Output the [X, Y] coordinate of the center of the cell containing the given text.  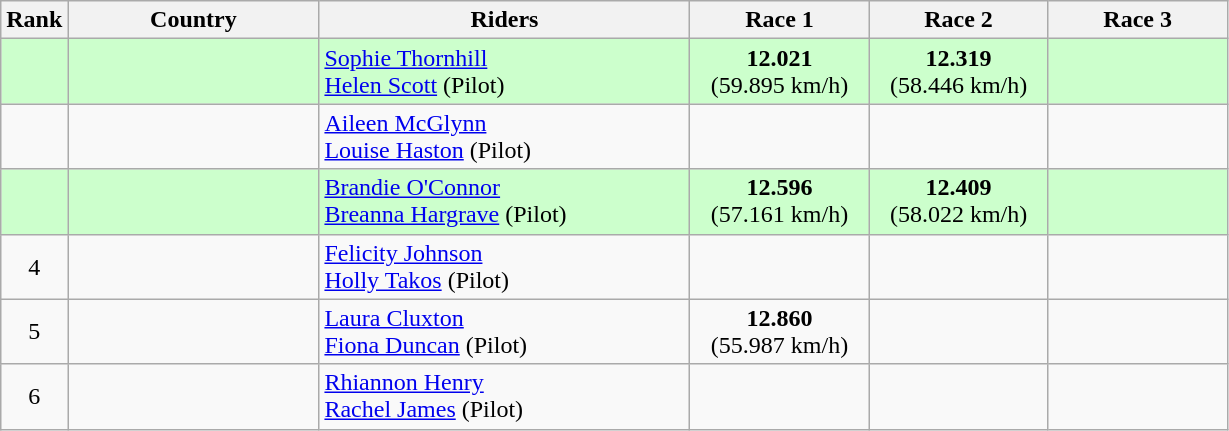
4 [34, 266]
Brandie O'ConnorBreanna Hargrave (Pilot) [504, 202]
12.596(57.161 km/h) [780, 202]
Country [194, 20]
12.409(58.022 km/h) [958, 202]
Race 1 [780, 20]
Race 3 [1138, 20]
12.021(59.895 km/h) [780, 72]
Aileen McGlynnLouise Haston (Pilot) [504, 136]
Laura CluxtonFiona Duncan (Pilot) [504, 332]
5 [34, 332]
Riders [504, 20]
Felicity JohnsonHolly Takos (Pilot) [504, 266]
12.319(58.446 km/h) [958, 72]
Rhiannon HenryRachel James (Pilot) [504, 396]
Sophie ThornhillHelen Scott (Pilot) [504, 72]
6 [34, 396]
Rank [34, 20]
12.860(55.987 km/h) [780, 332]
Race 2 [958, 20]
